Return the (x, y) coordinate for the center point of the cell that contains the specified text.  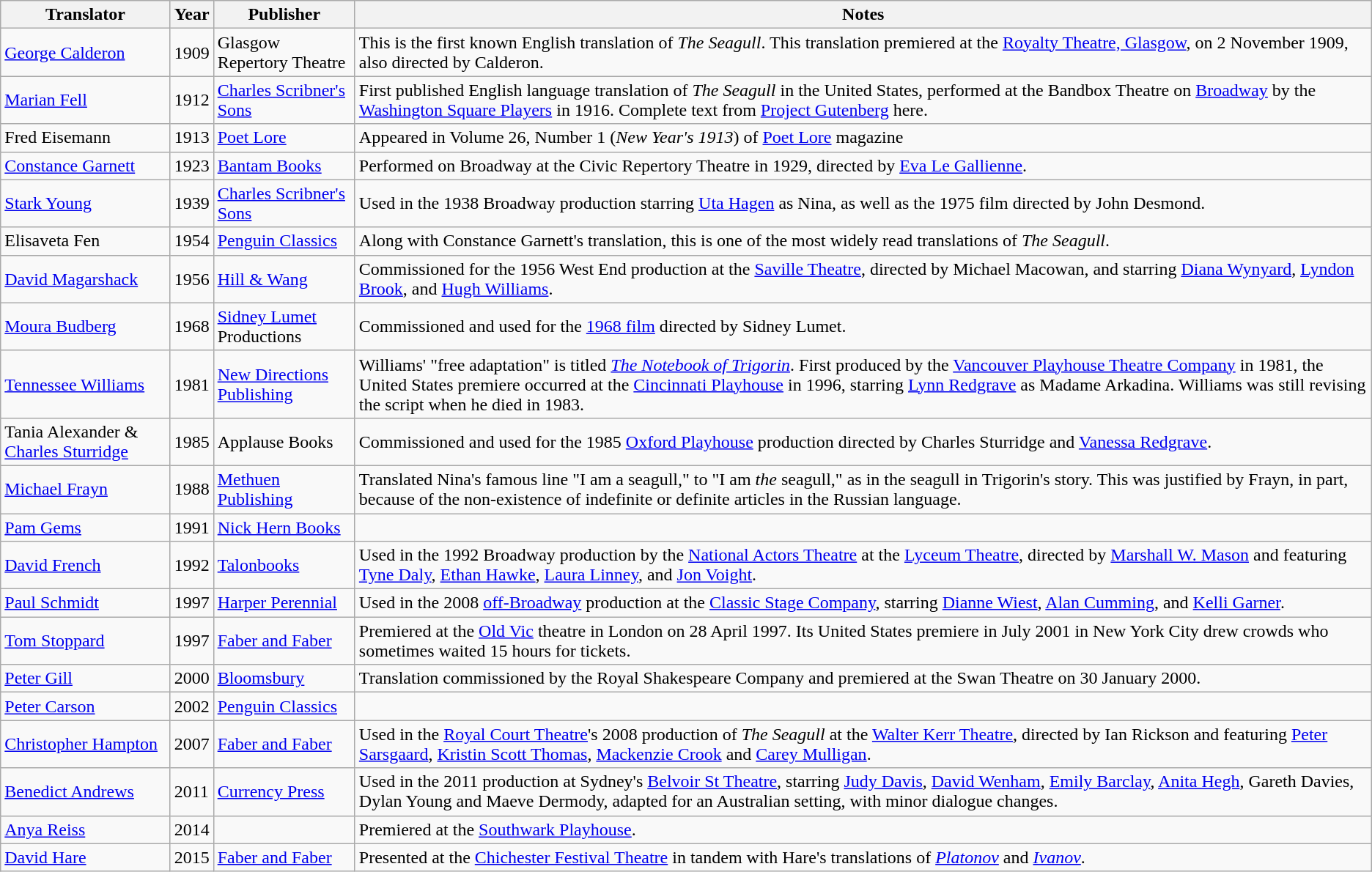
Along with Constance Garnett's translation, this is one of the most widely read translations of The Seagull. (863, 241)
Premiered at the Southwark Playhouse. (863, 829)
Constance Garnett (85, 166)
Paul Schmidt (85, 603)
Bloomsbury (284, 679)
2011 (192, 791)
Tania Alexander & Charles Sturridge (85, 441)
Pam Gems (85, 527)
David Magarshack (85, 278)
Publisher (284, 15)
1913 (192, 138)
Christopher Hampton (85, 744)
2015 (192, 857)
2007 (192, 744)
Year (192, 15)
Michael Frayn (85, 489)
Moura Budberg (85, 327)
Presented at the Chichester Festival Theatre in tandem with Hare's translations of Platonov and Ivanov. (863, 857)
Translator (85, 15)
Bantam Books (284, 166)
Fred Eisemann (85, 138)
2002 (192, 706)
Marian Fell (85, 100)
1988 (192, 489)
1992 (192, 566)
Translation commissioned by the Royal Shakespeare Company and premiered at the Swan Theatre on 30 January 2000. (863, 679)
Commissioned and used for the 1985 Oxford Playhouse production directed by Charles Sturridge and Vanessa Redgrave. (863, 441)
David Hare (85, 857)
1954 (192, 241)
Talonbooks (284, 566)
Performed on Broadway at the Civic Repertory Theatre in 1929, directed by Eva Le Gallienne. (863, 166)
2000 (192, 679)
Used in the 2008 off-Broadway production at the Classic Stage Company, starring Dianne Wiest, Alan Cumming, and Kelli Garner. (863, 603)
Used in the 1938 Broadway production starring Uta Hagen as Nina, as well as the 1975 film directed by John Desmond. (863, 204)
Benedict Andrews (85, 791)
Peter Gill (85, 679)
1985 (192, 441)
Sidney Lumet Productions (284, 327)
Tom Stoppard (85, 640)
Nick Hern Books (284, 527)
1991 (192, 527)
1909 (192, 53)
1912 (192, 100)
Applause Books (284, 441)
Appeared in Volume 26, Number 1 (New Year's 1913) of Poet Lore magazine (863, 138)
Peter Carson (85, 706)
1968 (192, 327)
Methuen Publishing (284, 489)
1939 (192, 204)
Elisaveta Fen (85, 241)
Commissioned and used for the 1968 film directed by Sidney Lumet. (863, 327)
Hill & Wang (284, 278)
1956 (192, 278)
Glasgow Repertory Theatre (284, 53)
Anya Reiss (85, 829)
Tennessee Williams (85, 384)
Poet Lore (284, 138)
Harper Perennial (284, 603)
2014 (192, 829)
1981 (192, 384)
Stark Young (85, 204)
David French (85, 566)
Currency Press (284, 791)
Notes (863, 15)
George Calderon (85, 53)
1923 (192, 166)
New Directions Publishing (284, 384)
